Return the (x, y) coordinate for the center point of the cell that contains the specified text.  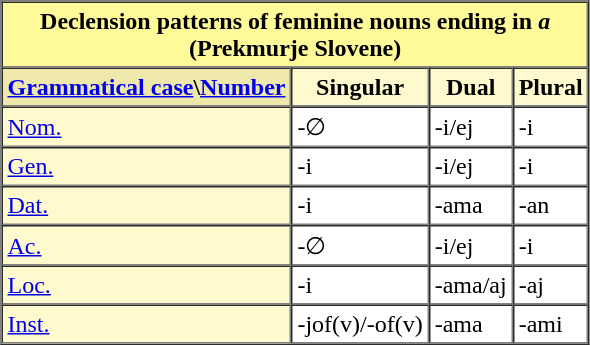
Dat. (147, 206)
Dual (471, 88)
-ami (551, 324)
Loc. (147, 286)
-aj (551, 286)
Gen. (147, 166)
-jof(v)/-of(v) (360, 324)
Singular (360, 88)
Inst. (147, 324)
-an (551, 206)
Ac. (147, 245)
-ama/aj (471, 286)
Nom. (147, 126)
Grammatical case\Number (147, 88)
Declension patterns of feminine nouns ending in a(Prekmurje Slovene) (296, 35)
Plural (551, 88)
